Capture the cell that displays the provided text and extract its (x, y) central coordinate. 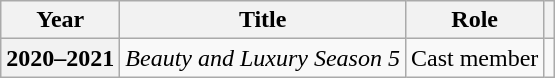
Title (263, 20)
Cast member (474, 58)
2020–2021 (60, 58)
Role (474, 20)
Year (60, 20)
Beauty and Luxury Season 5 (263, 58)
